Scan for the cell matching the given text and deliver its (X, Y) coordinate at center. 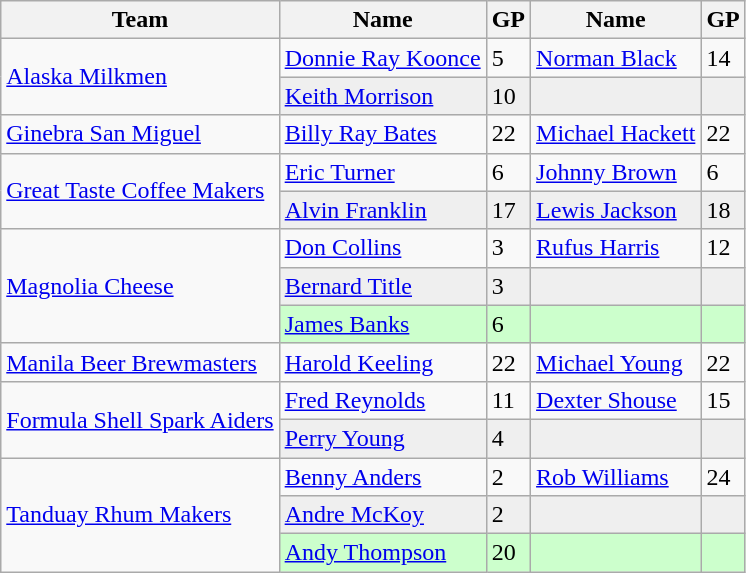
Andre McKoy (382, 515)
5 (508, 58)
Great Taste Coffee Makers (140, 191)
Formula Shell Spark Aiders (140, 419)
Billy Ray Bates (382, 134)
14 (723, 58)
Bernard Title (382, 286)
Andy Thompson (382, 553)
12 (723, 248)
Johnny Brown (616, 172)
11 (508, 400)
18 (723, 210)
Alaska Milkmen (140, 77)
4 (508, 438)
Manila Beer Brewmasters (140, 362)
James Banks (382, 324)
Don Collins (382, 248)
Tanduay Rhum Makers (140, 515)
Lewis Jackson (616, 210)
Norman Black (616, 58)
Donnie Ray Koonce (382, 58)
Magnolia Cheese (140, 286)
Eric Turner (382, 172)
17 (508, 210)
Alvin Franklin (382, 210)
Michael Hackett (616, 134)
Fred Reynolds (382, 400)
Rufus Harris (616, 248)
Team (140, 20)
Dexter Shouse (616, 400)
10 (508, 96)
24 (723, 477)
Michael Young (616, 362)
Harold Keeling (382, 362)
Benny Anders (382, 477)
Rob Williams (616, 477)
Ginebra San Miguel (140, 134)
20 (508, 553)
Keith Morrison (382, 96)
Perry Young (382, 438)
15 (723, 400)
